Extract the [x, y] coordinate from the center of the cell holding the provided text.  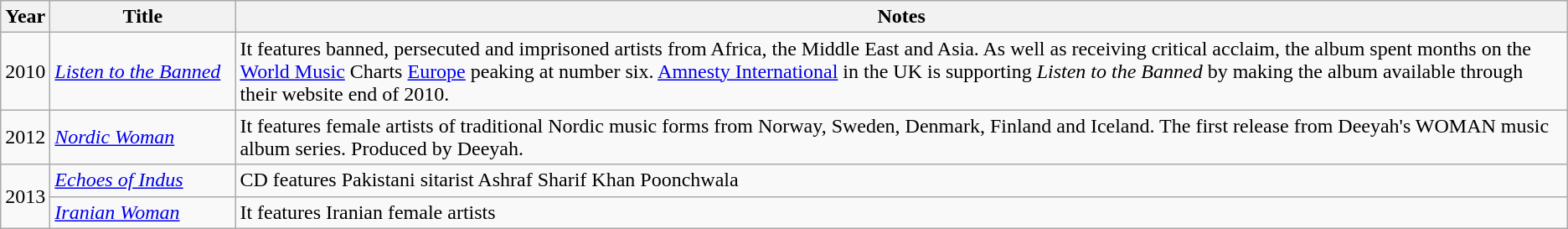
Nordic Woman [142, 138]
Listen to the Banned [142, 71]
Year [25, 17]
2012 [25, 138]
2013 [25, 196]
Iranian Woman [142, 212]
Notes [901, 17]
Echoes of Indus [142, 180]
CD features Pakistani sitarist Ashraf Sharif Khan Poonchwala [901, 180]
Title [142, 17]
It features Iranian female artists [901, 212]
2010 [25, 71]
